Search for the cell housing the specified text and yield its [x, y] center coordinate. 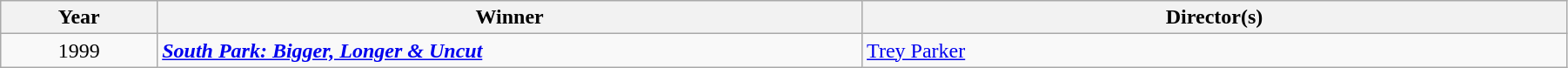
1999 [79, 51]
Trey Parker [1215, 51]
Director(s) [1215, 17]
Year [79, 17]
South Park: Bigger, Longer & Uncut [510, 51]
Winner [510, 17]
